Find where the given text appears and provide that cell's center as (x, y) coordinate. 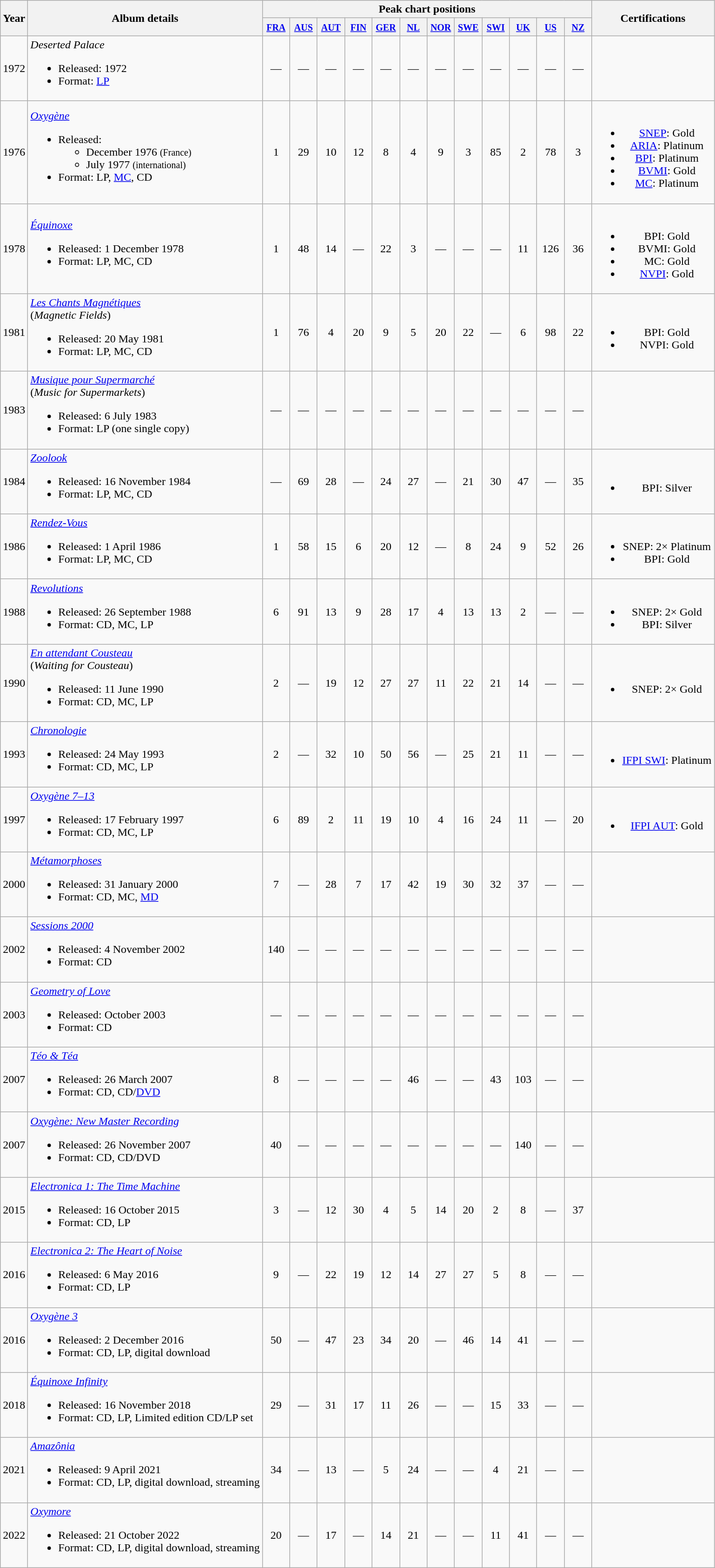
Peak chart positions (427, 9)
33 (523, 1405)
31 (331, 1405)
58 (303, 546)
SWE (469, 27)
25 (469, 754)
Certifications (653, 18)
SNEP: GoldARIA: PlatinumBPI: PlatinumBVMI: GoldMC: Platinum (653, 152)
1990 (14, 683)
US (550, 27)
Electronica 1: The Time MachineReleased: 16 October 2015Format: CD, LP (145, 1210)
1997 (14, 820)
2000 (14, 885)
Electronica 2: The Heart of NoiseReleased: 6 May 2016Format: CD, LP (145, 1275)
Oxygène 3Released: 2 December 2016Format: CD, LP, digital download (145, 1340)
AmazôniaReleased: 9 April 2021Format: CD, LP, digital download, streaming (145, 1470)
Musique pour Supermarché (Music for Supermarkets)Released: 6 July 1983Format: LP (one single copy) (145, 410)
42 (414, 885)
Équinoxe InfinityReleased: 16 November 2018Format: CD, LP, Limited edition CD/LP set (145, 1405)
1986 (14, 546)
76 (303, 333)
ChronologieReleased: 24 May 1993Format: CD, MC, LP (145, 754)
IFPI SWI: Platinum (653, 754)
Les Chants Magnétiques (Magnetic Fields)Released: 20 May 1981Format: LP, MC, CD (145, 333)
91 (303, 611)
1988 (14, 611)
BPI: GoldBVMI: GoldMC: GoldNVPI: Gold (653, 249)
Sessions 2000Released: 4 November 2002Format: CD (145, 950)
2022 (14, 1535)
FIN (358, 27)
ÉquinoxeReleased: 1 December 1978Format: LP, MC, CD (145, 249)
IFPI AUT: Gold (653, 820)
Téo & TéaReleased: 26 March 2007Format: CD, CD/DVD (145, 1080)
48 (303, 249)
NZ (578, 27)
98 (550, 333)
2021 (14, 1470)
SWI (496, 27)
2015 (14, 1210)
Year (14, 18)
AUT (331, 27)
SNEP: 2× GoldBPI: Silver (653, 611)
1978 (14, 249)
85 (496, 152)
RevolutionsReleased: 26 September 1988Format: CD, MC, LP (145, 611)
AUS (303, 27)
NOR (441, 27)
NL (414, 27)
56 (414, 754)
2002 (14, 950)
FRA (276, 27)
2018 (14, 1405)
BPI: Silver (653, 481)
1972 (14, 68)
35 (578, 481)
103 (523, 1080)
OxygèneReleased:December 1976 (France)July 1977 (international)Format: LP, MC, CD (145, 152)
Deserted PalaceReleased: 1972Format: LP (145, 68)
1983 (14, 410)
MétamorphosesReleased: 31 January 2000Format: CD, MC, MD (145, 885)
OxymoreReleased: 21 October 2022Format: CD, LP, digital download, streaming (145, 1535)
BPI: GoldNVPI: Gold (653, 333)
Rendez-VousReleased: 1 April 1986Format: LP, MC, CD (145, 546)
1981 (14, 333)
2003 (14, 1015)
23 (358, 1340)
SNEP: 2× PlatinumBPI: Gold (653, 546)
1976 (14, 152)
69 (303, 481)
1993 (14, 754)
Album details (145, 18)
36 (578, 249)
89 (303, 820)
GER (386, 27)
En attendant Cousteau (Waiting for Cousteau)Released: 11 June 1990Format: CD, MC, LP (145, 683)
UK (523, 27)
52 (550, 546)
Geometry of LoveReleased: October 2003Format: CD (145, 1015)
16 (469, 820)
ZoolookReleased: 16 November 1984Format: LP, MC, CD (145, 481)
43 (496, 1080)
126 (550, 249)
Oxygène: New Master RecordingReleased: 26 November 2007Format: CD, CD/DVD (145, 1145)
Oxygène 7–13Released: 17 February 1997Format: CD, MC, LP (145, 820)
1984 (14, 481)
SNEP: 2× Gold (653, 683)
78 (550, 152)
40 (276, 1145)
